Determine the (X, Y) coordinate at the center of the cell enclosing the given text.  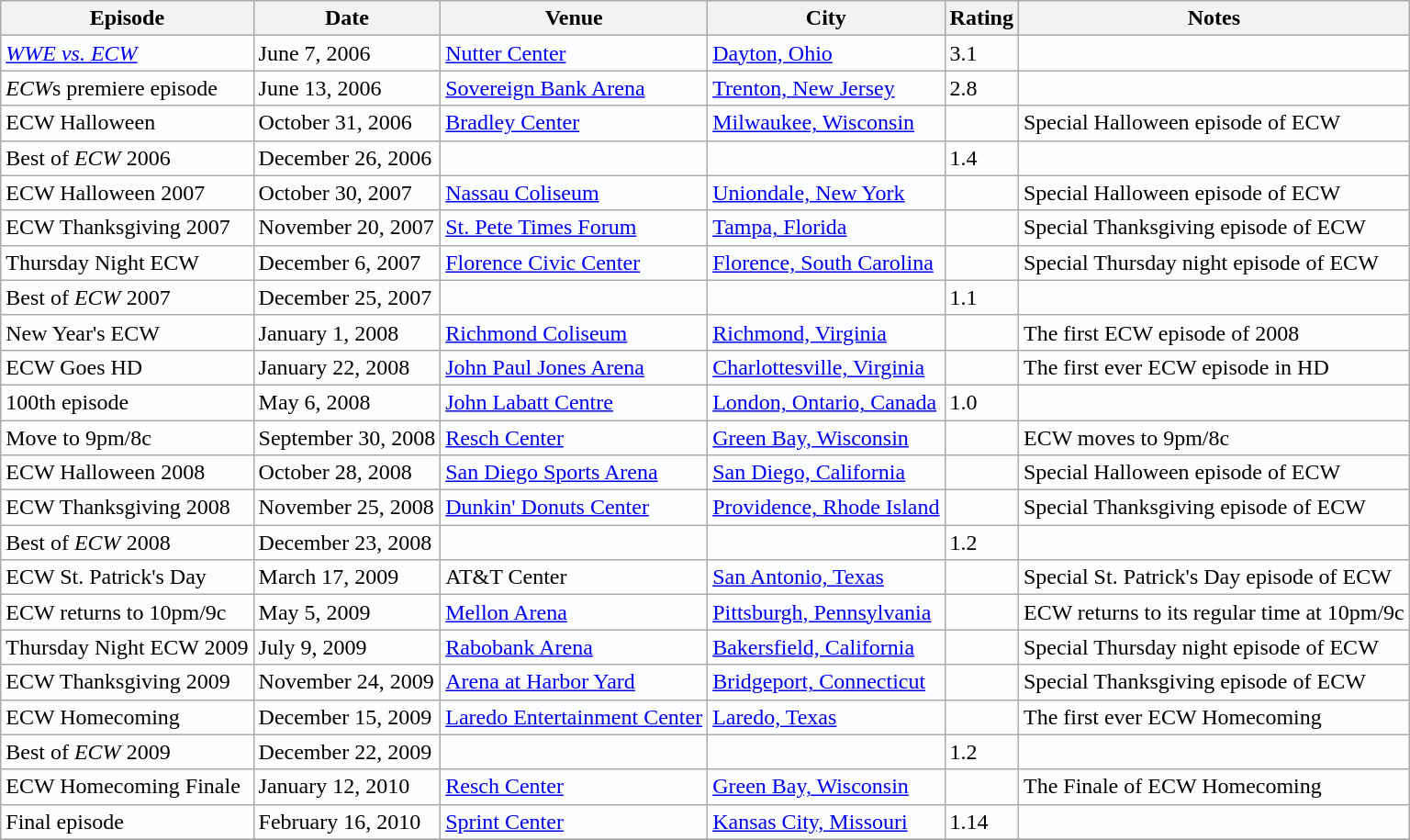
January 1, 2008 (347, 332)
July 9, 2009 (347, 647)
ECW Halloween 2008 (127, 473)
ECW Homecoming Finale (127, 787)
Thursday Night ECW 2009 (127, 647)
February 16, 2010 (347, 822)
November 25, 2008 (347, 508)
Venue (575, 18)
AT&T Center (575, 577)
ECW Homecoming (127, 717)
1.1 (981, 297)
John Labatt Centre (575, 402)
May 6, 2008 (347, 402)
1.0 (981, 402)
September 30, 2008 (347, 438)
Episode (127, 18)
100th episode (127, 402)
Dunkin' Donuts Center (575, 508)
March 17, 2009 (347, 577)
Date (347, 18)
Mellon Arena (575, 612)
ECW Halloween 2007 (127, 193)
October 30, 2007 (347, 193)
Florence Civic Center (575, 263)
City (826, 18)
London, Ontario, Canada (826, 402)
October 28, 2008 (347, 473)
New Year's ECW (127, 332)
December 22, 2009 (347, 752)
ECW St. Patrick's Day (127, 577)
May 5, 2009 (347, 612)
January 22, 2008 (347, 367)
December 6, 2007 (347, 263)
Sovereign Bank Arena (575, 88)
The first ever ECW Homecoming (1214, 717)
3.1 (981, 53)
ECW Thanksgiving 2009 (127, 682)
Nutter Center (575, 53)
ECW Thanksgiving 2007 (127, 228)
June 13, 2006 (347, 88)
The Finale of ECW Homecoming (1214, 787)
ECW returns to its regular time at 10pm/9c (1214, 612)
1.14 (981, 822)
June 7, 2006 (347, 53)
Kansas City, Missouri (826, 822)
1.4 (981, 158)
Nassau Coliseum (575, 193)
Rabobank Arena (575, 647)
December 15, 2009 (347, 717)
November 20, 2007 (347, 228)
Thursday Night ECW (127, 263)
Bradley Center (575, 123)
The first ECW episode of 2008 (1214, 332)
San Diego, California (826, 473)
Sprint Center (575, 822)
ECW moves to 9pm/8c (1214, 438)
January 12, 2010 (347, 787)
St. Pete Times Forum (575, 228)
Best of ECW 2008 (127, 543)
Charlottesville, Virginia (826, 367)
Best of ECW 2009 (127, 752)
Dayton, Ohio (826, 53)
Arena at Harbor Yard (575, 682)
December 25, 2007 (347, 297)
WWE vs. ECW (127, 53)
Laredo, Texas (826, 717)
ECWs premiere episode (127, 88)
2.8 (981, 88)
John Paul Jones Arena (575, 367)
Rating (981, 18)
The first ever ECW episode in HD (1214, 367)
Richmond Coliseum (575, 332)
Best of ECW 2006 (127, 158)
Trenton, New Jersey (826, 88)
Milwaukee, Wisconsin (826, 123)
Bridgeport, Connecticut (826, 682)
ECW Goes HD (127, 367)
San Antonio, Texas (826, 577)
Providence, Rhode Island (826, 508)
Laredo Entertainment Center (575, 717)
San Diego Sports Arena (575, 473)
October 31, 2006 (347, 123)
ECW Halloween (127, 123)
Final episode (127, 822)
ECW Thanksgiving 2008 (127, 508)
Notes (1214, 18)
Best of ECW 2007 (127, 297)
Richmond, Virginia (826, 332)
December 26, 2006 (347, 158)
Bakersfield, California (826, 647)
Special St. Patrick's Day episode of ECW (1214, 577)
November 24, 2009 (347, 682)
Tampa, Florida (826, 228)
December 23, 2008 (347, 543)
ECW returns to 10pm/9c (127, 612)
Pittsburgh, Pennsylvania (826, 612)
Uniondale, New York (826, 193)
Move to 9pm/8c (127, 438)
Florence, South Carolina (826, 263)
